Find where the given text appears and provide that cell's center as [X, Y] coordinate. 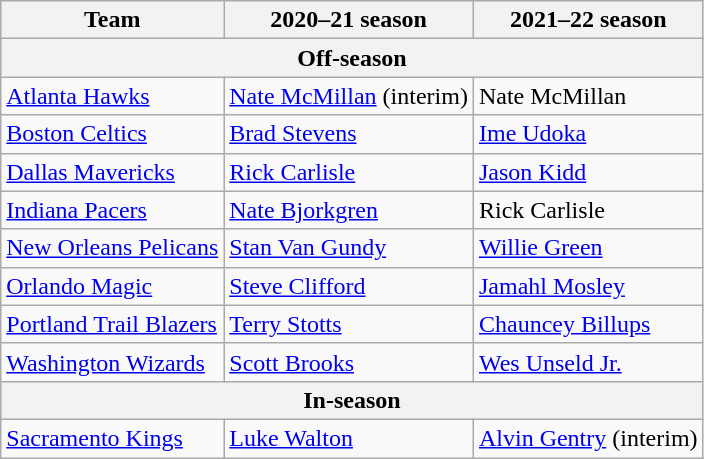
Nate McMillan (interim) [349, 96]
Portland Trail Blazers [112, 324]
Brad Stevens [349, 134]
Team [112, 20]
Steve Clifford [349, 286]
Luke Walton [349, 438]
Off-season [352, 58]
Washington Wizards [112, 362]
Boston Celtics [112, 134]
Jason Kidd [588, 172]
2021–22 season [588, 20]
Indiana Pacers [112, 210]
Chauncey Billups [588, 324]
Sacramento Kings [112, 438]
Dallas Mavericks [112, 172]
Stan Van Gundy [349, 248]
In-season [352, 400]
New Orleans Pelicans [112, 248]
Orlando Magic [112, 286]
Alvin Gentry (interim) [588, 438]
Jamahl Mosley [588, 286]
Ime Udoka [588, 134]
Terry Stotts [349, 324]
Nate Bjorkgren [349, 210]
2020–21 season [349, 20]
Atlanta Hawks [112, 96]
Nate McMillan [588, 96]
Wes Unseld Jr. [588, 362]
Willie Green [588, 248]
Scott Brooks [349, 362]
